Find where the given text appears and provide that cell's center as (x, y) coordinate. 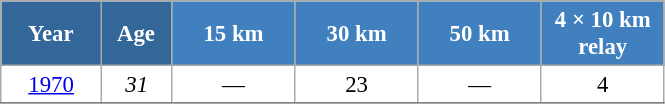
Age (136, 34)
30 km (356, 34)
15 km (234, 34)
4 × 10 km relay (602, 34)
50 km (480, 34)
31 (136, 85)
4 (602, 85)
1970 (52, 85)
23 (356, 85)
Year (52, 34)
